Provide the (x, y) coordinate of the cell's center where the given text is located.  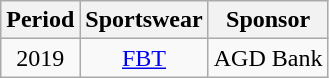
2019 (40, 58)
Sportswear (144, 20)
Period (40, 20)
FBT (144, 58)
AGD Bank (268, 58)
Sponsor (268, 20)
